Detect which cell encompasses the target text, then output its (x, y) center coordinate. 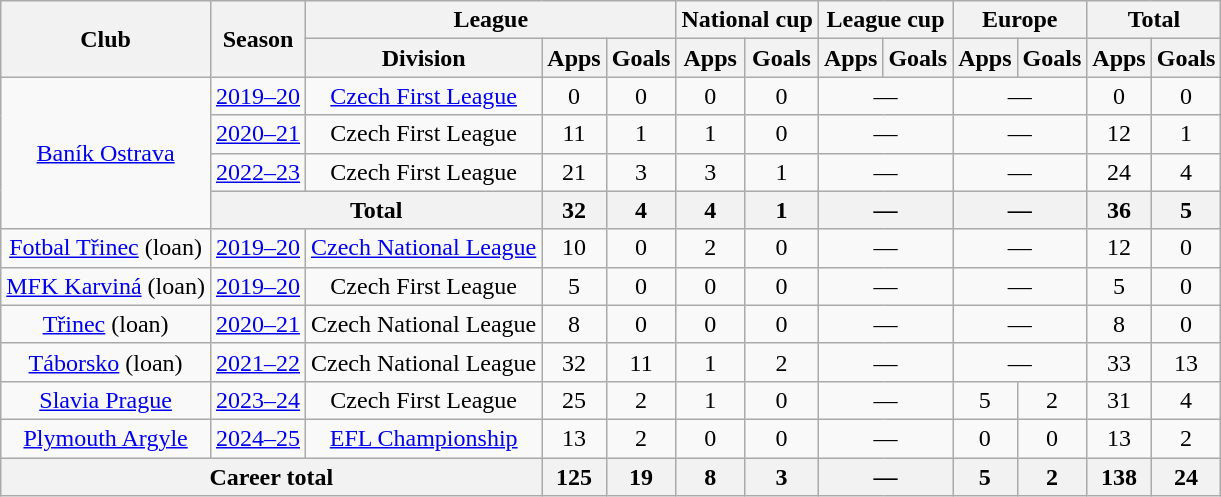
Třinec (loan) (106, 324)
125 (574, 477)
Europe (1020, 20)
Plymouth Argyle (106, 438)
Career total (272, 477)
Fotbal Třinec (loan) (106, 248)
Táborsko (loan) (106, 362)
Baník Ostrava (106, 153)
10 (574, 248)
2024–25 (258, 438)
25 (574, 400)
19 (641, 477)
MFK Karviná (loan) (106, 286)
2021–22 (258, 362)
League cup (885, 20)
138 (1119, 477)
League (491, 20)
National cup (747, 20)
36 (1119, 210)
EFL Championship (424, 438)
Division (424, 58)
21 (574, 172)
2022–23 (258, 172)
Slavia Prague (106, 400)
33 (1119, 362)
Club (106, 39)
31 (1119, 400)
2023–24 (258, 400)
Season (258, 39)
